Determine the (X, Y) coordinate at the center of the cell enclosing the given text.  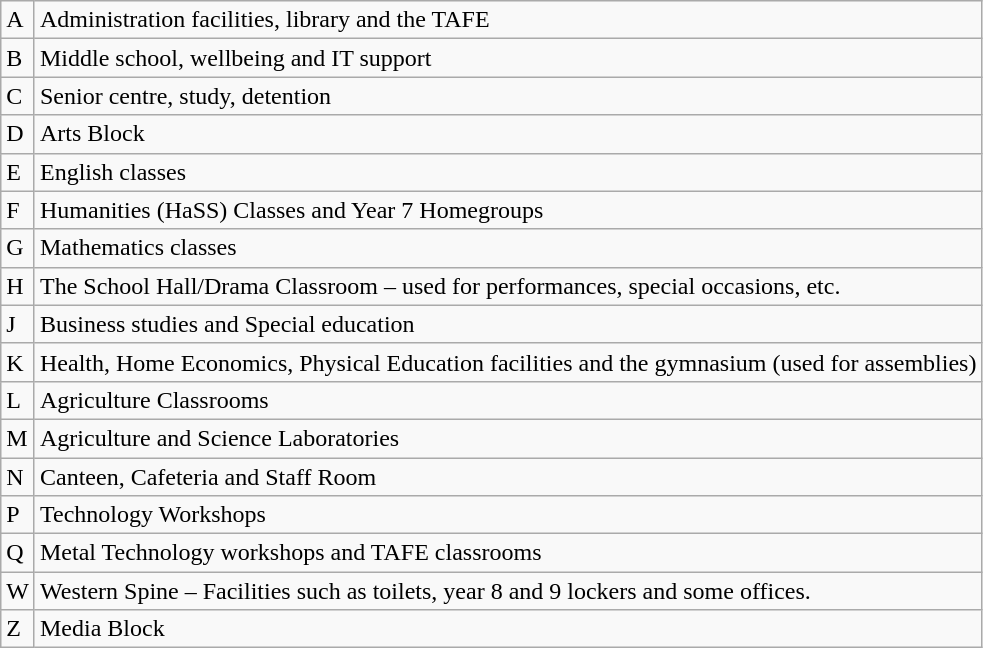
M (18, 438)
J (18, 324)
Administration facilities, library and the TAFE (508, 20)
B (18, 58)
L (18, 400)
F (18, 210)
W (18, 591)
Middle school, wellbeing and IT support (508, 58)
Senior centre, study, detention (508, 96)
Agriculture Classrooms (508, 400)
P (18, 515)
Business studies and Special education (508, 324)
Z (18, 629)
Media Block (508, 629)
C (18, 96)
Arts Block (508, 134)
Technology Workshops (508, 515)
Health, Home Economics, Physical Education facilities and the gymnasium (used for assemblies) (508, 362)
Mathematics classes (508, 248)
The School Hall/Drama Classroom – used for performances, special occasions, etc. (508, 286)
English classes (508, 172)
Agriculture and Science Laboratories (508, 438)
Q (18, 553)
K (18, 362)
A (18, 20)
H (18, 286)
G (18, 248)
Western Spine – Facilities such as toilets, year 8 and 9 lockers and some offices. (508, 591)
Humanities (HaSS) Classes and Year 7 Homegroups (508, 210)
Metal Technology workshops and TAFE classrooms (508, 553)
D (18, 134)
E (18, 172)
Canteen, Cafeteria and Staff Room (508, 477)
N (18, 477)
